Scan for the cell matching the given text and deliver its [x, y] coordinate at center. 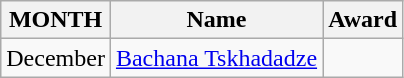
Award [363, 20]
Name [216, 20]
December [56, 58]
Bachana Tskhadadze [216, 58]
MONTH [56, 20]
